Return the [X, Y] coordinate for the center point of the cell that contains the specified text.  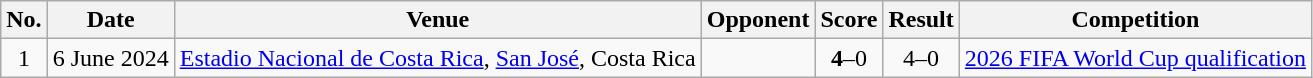
Date [110, 20]
Result [921, 20]
Venue [438, 20]
Opponent [758, 20]
Estadio Nacional de Costa Rica, San José, Costa Rica [438, 58]
No. [24, 20]
2026 FIFA World Cup qualification [1135, 58]
Competition [1135, 20]
Score [849, 20]
6 June 2024 [110, 58]
1 [24, 58]
